Detect which cell encompasses the target text, then output its (x, y) center coordinate. 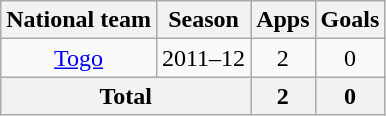
Total (126, 96)
2011–12 (203, 58)
Goals (350, 20)
Apps (283, 20)
National team (79, 20)
Season (203, 20)
Togo (79, 58)
